Capture the cell that displays the provided text and extract its [X, Y] central coordinate. 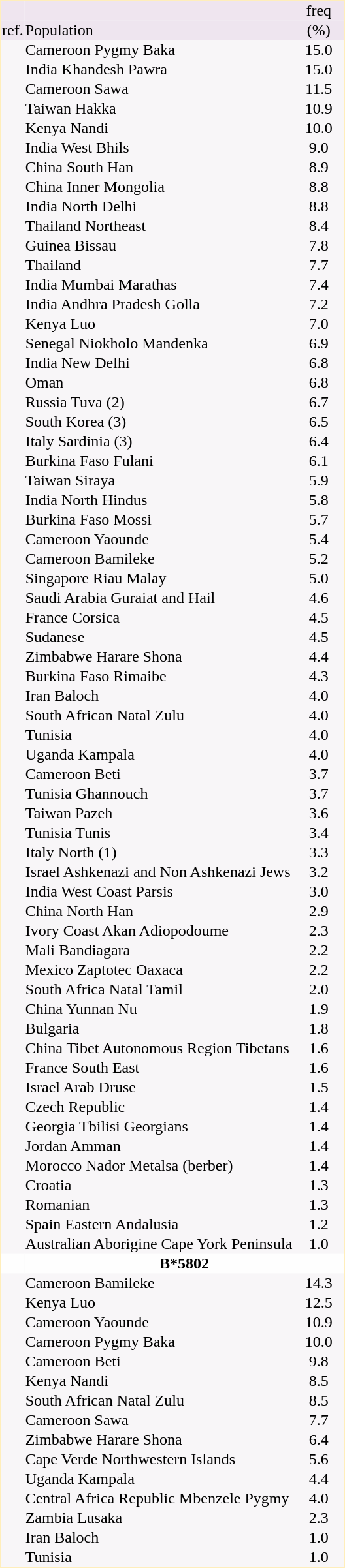
5.2 [319, 559]
Tunisia Ghannouch [159, 794]
B*5802 [184, 1264]
Mali Bandiagara [159, 951]
India New Delhi [159, 363]
5.8 [319, 500]
India Khandesh Pawra [159, 70]
Senegal Niokholo Mandenka [159, 344]
2.0 [319, 990]
Zambia Lusaka [159, 1518]
(%) [319, 31]
5.4 [319, 540]
3.6 [319, 814]
Oman [159, 383]
8.4 [319, 226]
Croatia [159, 1186]
Burkina Faso Fulani [159, 461]
Italy North (1) [159, 853]
India West Coast Parsis [159, 892]
France South East [159, 1068]
6.9 [319, 344]
Burkina Faso Rimaibe [159, 677]
China Yunnan Nu [159, 1009]
5.9 [319, 481]
China North Han [159, 912]
1.2 [319, 1225]
2.9 [319, 912]
Thailand Northeast [159, 226]
8.9 [319, 168]
Bulgaria [159, 1029]
Australian Aborigine Cape York Peninsula [159, 1244]
Romanian [159, 1205]
6.5 [319, 422]
ref. [13, 31]
Mexico Zaptotec Oaxaca [159, 970]
Tunisia Tunis [159, 833]
3.2 [319, 872]
6.1 [319, 461]
7.4 [319, 285]
14.3 [319, 1284]
Jordan Amman [159, 1146]
3.4 [319, 833]
Italy Sardinia (3) [159, 442]
India West Bhils [159, 148]
9.0 [319, 148]
freq [319, 11]
Thailand [159, 266]
6.7 [319, 403]
India North Delhi [159, 207]
12.5 [319, 1303]
9.8 [319, 1362]
Czech Republic [159, 1107]
Ivory Coast Akan Adiopodoume [159, 931]
China Tibet Autonomous Region Tibetans [159, 1049]
11.5 [319, 89]
1.5 [319, 1088]
India Andhra Pradesh Golla [159, 305]
South Africa Natal Tamil [159, 990]
France Corsica [159, 618]
India Mumbai Marathas [159, 285]
Guinea Bissau [159, 246]
7.0 [319, 324]
Taiwan Pazeh [159, 814]
4.6 [319, 598]
Central Africa Republic Mbenzele Pygmy [159, 1499]
5.7 [319, 520]
5.6 [319, 1460]
Taiwan Hakka [159, 109]
4.3 [319, 677]
Russia Tuva (2) [159, 403]
South Korea (3) [159, 422]
China South Han [159, 168]
Georgia Tbilisi Georgians [159, 1127]
Taiwan Siraya [159, 481]
3.3 [319, 853]
Saudi Arabia Guraiat and Hail [159, 598]
China Inner Mongolia [159, 187]
Cape Verde Northwestern Islands [159, 1460]
1.8 [319, 1029]
Spain Eastern Andalusia [159, 1225]
Singapore Riau Malay [159, 579]
India North Hindus [159, 500]
7.2 [319, 305]
5.0 [319, 579]
7.8 [319, 246]
Israel Arab Druse [159, 1088]
Sudanese [159, 638]
3.0 [319, 892]
Morocco Nador Metalsa (berber) [159, 1166]
Burkina Faso Mossi [159, 520]
Israel Ashkenazi and Non Ashkenazi Jews [159, 872]
1.9 [319, 1009]
Population [159, 31]
